Capture the cell that displays the provided text and extract its [x, y] central coordinate. 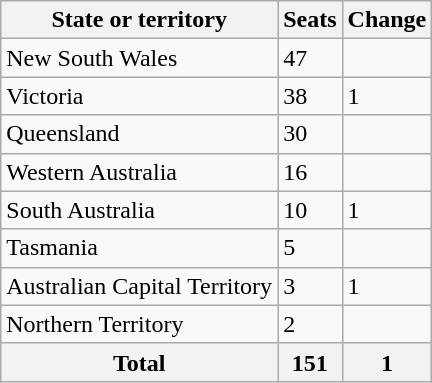
151 [310, 362]
5 [310, 248]
Northern Territory [140, 324]
Queensland [140, 134]
30 [310, 134]
47 [310, 58]
Western Australia [140, 172]
Seats [310, 20]
38 [310, 96]
Tasmania [140, 248]
Total [140, 362]
16 [310, 172]
3 [310, 286]
State or territory [140, 20]
10 [310, 210]
South Australia [140, 210]
Australian Capital Territory [140, 286]
New South Wales [140, 58]
2 [310, 324]
Change [387, 20]
Victoria [140, 96]
